Find where the given text appears and provide that cell's center as [x, y] coordinate. 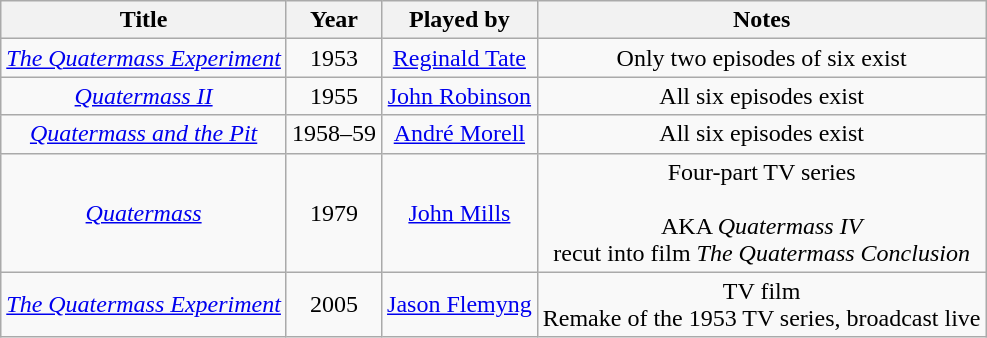
John Robinson [460, 96]
1979 [334, 212]
1953 [334, 58]
Title [144, 20]
Quatermass II [144, 96]
1958–59 [334, 134]
Reginald Tate [460, 58]
André Morell [460, 134]
Played by [460, 20]
Quatermass and the Pit [144, 134]
Four-part TV seriesAKA Quatermass IV recut into film The Quatermass Conclusion [762, 212]
TV filmRemake of the 1953 TV series, broadcast live [762, 304]
Jason Flemyng [460, 304]
Notes [762, 20]
Quatermass [144, 212]
John Mills [460, 212]
Year [334, 20]
2005 [334, 304]
1955 [334, 96]
Only two episodes of six exist [762, 58]
